Determine the (x, y) coordinate at the center of the cell enclosing the given text.  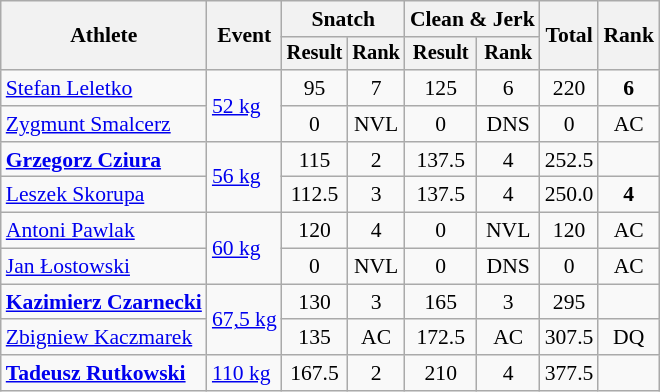
252.5 (570, 160)
172.5 (441, 338)
112.5 (315, 195)
Antoni Pawlak (104, 231)
115 (315, 160)
Zygmunt Smalcerz (104, 124)
130 (315, 302)
167.5 (315, 373)
165 (441, 302)
295 (570, 302)
125 (441, 88)
Grzegorz Cziura (104, 160)
220 (570, 88)
Total (570, 36)
60 kg (244, 248)
Zbigniew Kaczmarek (104, 338)
Event (244, 36)
Snatch (344, 19)
377.5 (570, 373)
Leszek Skorupa (104, 195)
56 kg (244, 178)
Tadeusz Rutkowski (104, 373)
307.5 (570, 338)
Jan Łostowski (104, 267)
250.0 (570, 195)
DQ (628, 338)
7 (376, 88)
Athlete (104, 36)
210 (441, 373)
67,5 kg (244, 320)
95 (315, 88)
Stefan Leletko (104, 88)
135 (315, 338)
Kazimierz Czarnecki (104, 302)
110 kg (244, 373)
Clean & Jerk (472, 19)
52 kg (244, 106)
